Scan for the cell matching the given text and deliver its [x, y] coordinate at center. 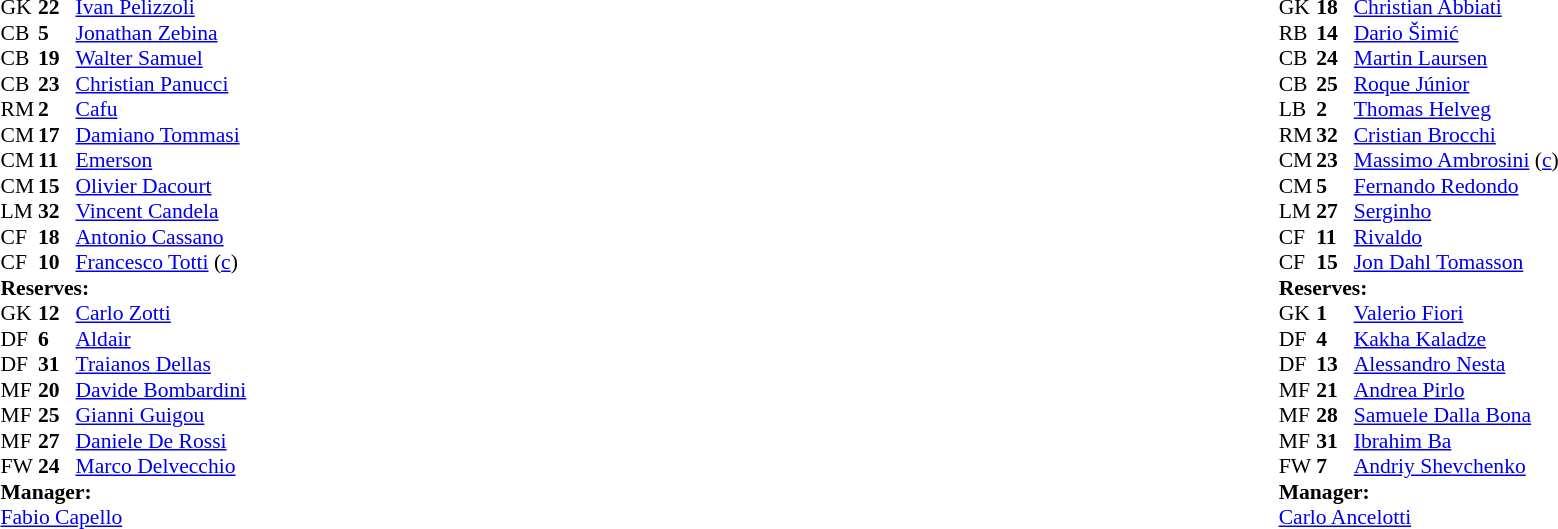
18 [57, 237]
Gianni Guigou [162, 415]
12 [57, 313]
10 [57, 263]
6 [57, 339]
Davide Bombardini [162, 390]
20 [57, 390]
RB [1298, 33]
Marco Delvecchio [162, 467]
Carlo Zotti [162, 313]
Olivier Dacourt [162, 186]
Daniele De Rossi [162, 441]
Emerson [162, 161]
1 [1335, 313]
Vincent Candela [162, 211]
7 [1335, 467]
21 [1335, 390]
Aldair [162, 339]
Damiano Tommasi [162, 135]
Walter Samuel [162, 59]
Christian Panucci [162, 84]
14 [1335, 33]
28 [1335, 415]
Jonathan Zebina [162, 33]
Traianos Dellas [162, 365]
4 [1335, 339]
Cafu [162, 109]
17 [57, 135]
Manager: [123, 492]
13 [1335, 365]
19 [57, 59]
Antonio Cassano [162, 237]
Francesco Totti (c) [162, 263]
LB [1298, 109]
Reserves: [123, 288]
